Locate the cell with the specified text and output its (X, Y) center coordinate. 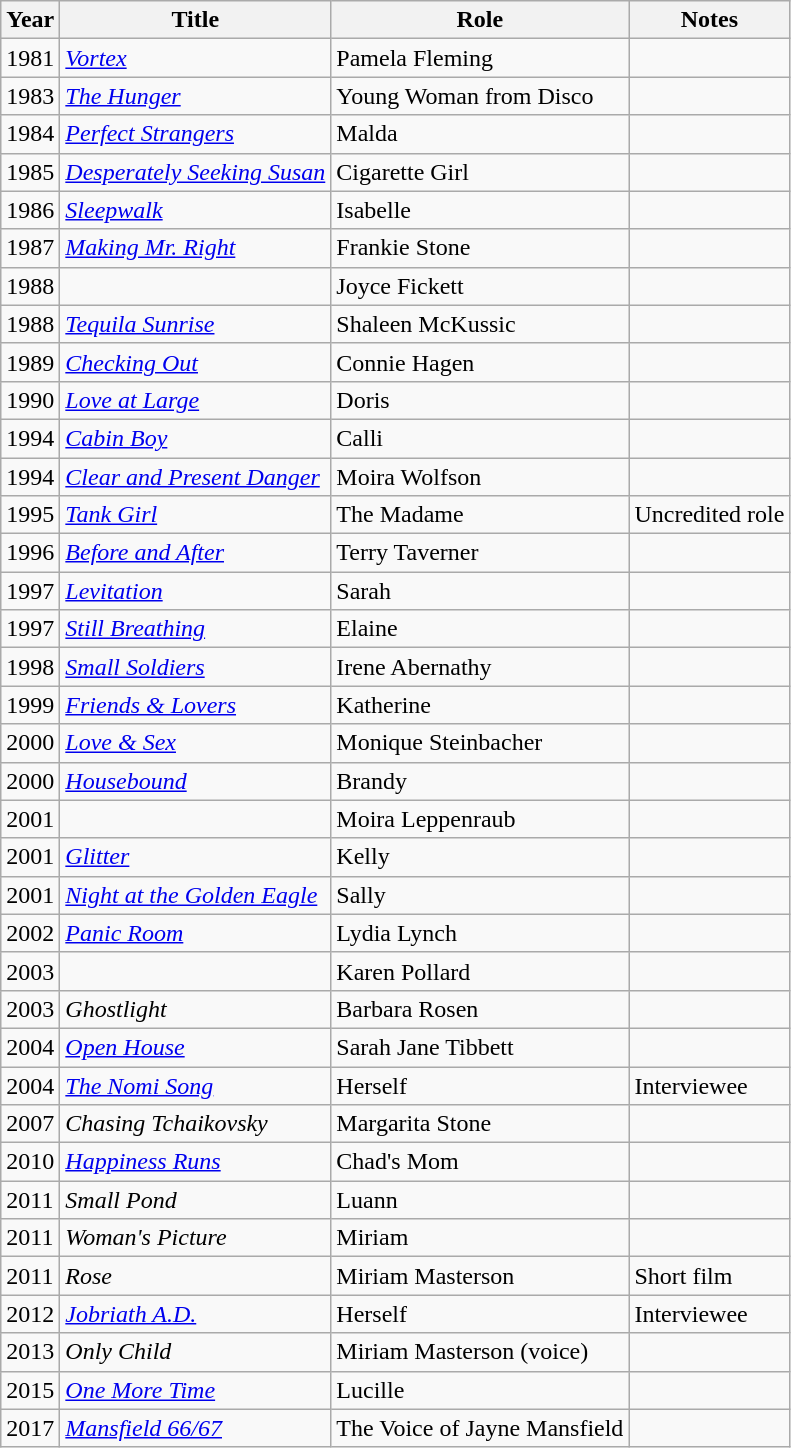
Katherine (480, 705)
Elaine (480, 629)
Doris (480, 400)
The Madame (480, 515)
Happiness Runs (196, 1162)
Jobriath A.D. (196, 1314)
2002 (30, 933)
2007 (30, 1124)
1996 (30, 553)
Sarah (480, 591)
Miriam Masterson (voice) (480, 1352)
Desperately Seeking Susan (196, 172)
2013 (30, 1352)
Small Pond (196, 1200)
Tank Girl (196, 515)
Joyce Fickett (480, 286)
Monique Steinbacher (480, 743)
Still Breathing (196, 629)
The Voice of Jayne Mansfield (480, 1428)
Only Child (196, 1352)
Title (196, 20)
1989 (30, 362)
Sarah Jane Tibbett (480, 1047)
1999 (30, 705)
Terry Taverner (480, 553)
1987 (30, 248)
Connie Hagen (480, 362)
2015 (30, 1390)
1990 (30, 400)
1983 (30, 96)
Ghostlight (196, 1009)
Tequila Sunrise (196, 324)
Sally (480, 895)
Calli (480, 438)
Margarita Stone (480, 1124)
2012 (30, 1314)
1984 (30, 134)
Friends & Lovers (196, 705)
Making Mr. Right (196, 248)
Housebound (196, 781)
Levitation (196, 591)
Moira Leppenraub (480, 819)
Year (30, 20)
Vortex (196, 58)
Luann (480, 1200)
Uncredited role (710, 515)
1985 (30, 172)
Night at the Golden Eagle (196, 895)
Pamela Fleming (480, 58)
Lydia Lynch (480, 933)
Moira Wolfson (480, 477)
The Hunger (196, 96)
Miriam Masterson (480, 1276)
Brandy (480, 781)
Panic Room (196, 933)
Young Woman from Disco (480, 96)
1995 (30, 515)
Lucille (480, 1390)
Before and After (196, 553)
Woman's Picture (196, 1238)
Small Soldiers (196, 667)
2017 (30, 1428)
Chasing Tchaikovsky (196, 1124)
Barbara Rosen (480, 1009)
Isabelle (480, 210)
Shaleen McKussic (480, 324)
The Nomi Song (196, 1085)
Cabin Boy (196, 438)
Mansfield 66/67 (196, 1428)
1998 (30, 667)
Love at Large (196, 400)
Open House (196, 1047)
Irene Abernathy (480, 667)
Rose (196, 1276)
Short film (710, 1276)
1986 (30, 210)
Kelly (480, 857)
Karen Pollard (480, 971)
Cigarette Girl (480, 172)
Sleepwalk (196, 210)
Miriam (480, 1238)
Malda (480, 134)
2010 (30, 1162)
Glitter (196, 857)
1981 (30, 58)
Notes (710, 20)
One More Time (196, 1390)
Role (480, 20)
Chad's Mom (480, 1162)
Clear and Present Danger (196, 477)
Perfect Strangers (196, 134)
Love & Sex (196, 743)
Frankie Stone (480, 248)
Checking Out (196, 362)
